Provide the [X, Y] coordinate of the cell's center where the given text is located.  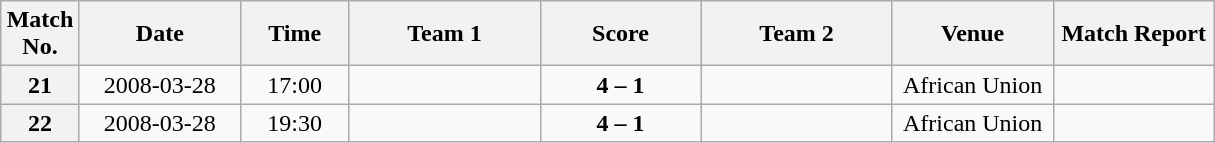
Match Report [1134, 34]
Venue [972, 34]
Time [294, 34]
17:00 [294, 85]
Match No. [40, 34]
Score [620, 34]
Team 1 [444, 34]
Team 2 [796, 34]
Date [160, 34]
19:30 [294, 123]
22 [40, 123]
21 [40, 85]
